Locate the cell with the specified text and output its (x, y) center coordinate. 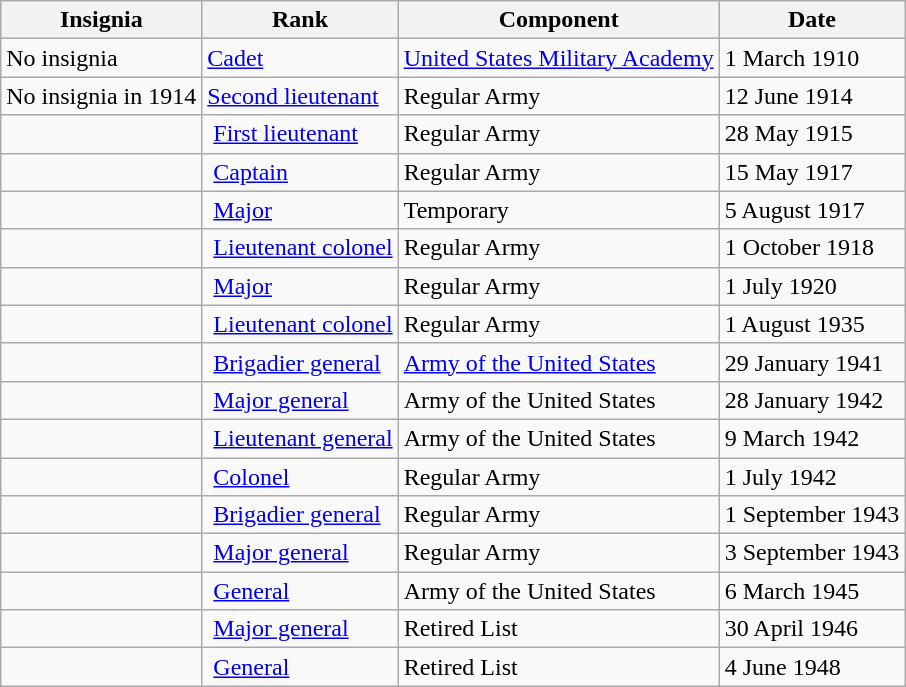
Captain (300, 172)
1 March 1910 (812, 58)
No insignia in 1914 (102, 96)
First lieutenant (300, 134)
Cadet (300, 58)
Date (812, 20)
6 March 1945 (812, 591)
15 May 1917 (812, 172)
United States Military Academy (558, 58)
Lieutenant general (300, 438)
9 March 1942 (812, 438)
4 June 1948 (812, 667)
Component (558, 20)
1 July 1942 (812, 477)
Rank (300, 20)
3 September 1943 (812, 553)
1 September 1943 (812, 515)
5 August 1917 (812, 210)
1 August 1935 (812, 324)
12 June 1914 (812, 96)
Second lieutenant (300, 96)
No insignia (102, 58)
Temporary (558, 210)
1 July 1920 (812, 286)
Colonel (300, 477)
30 April 1946 (812, 629)
1 October 1918 (812, 248)
29 January 1941 (812, 362)
28 January 1942 (812, 400)
Insignia (102, 20)
28 May 1915 (812, 134)
